Output the [x, y] coordinate of the center of the cell containing the given text.  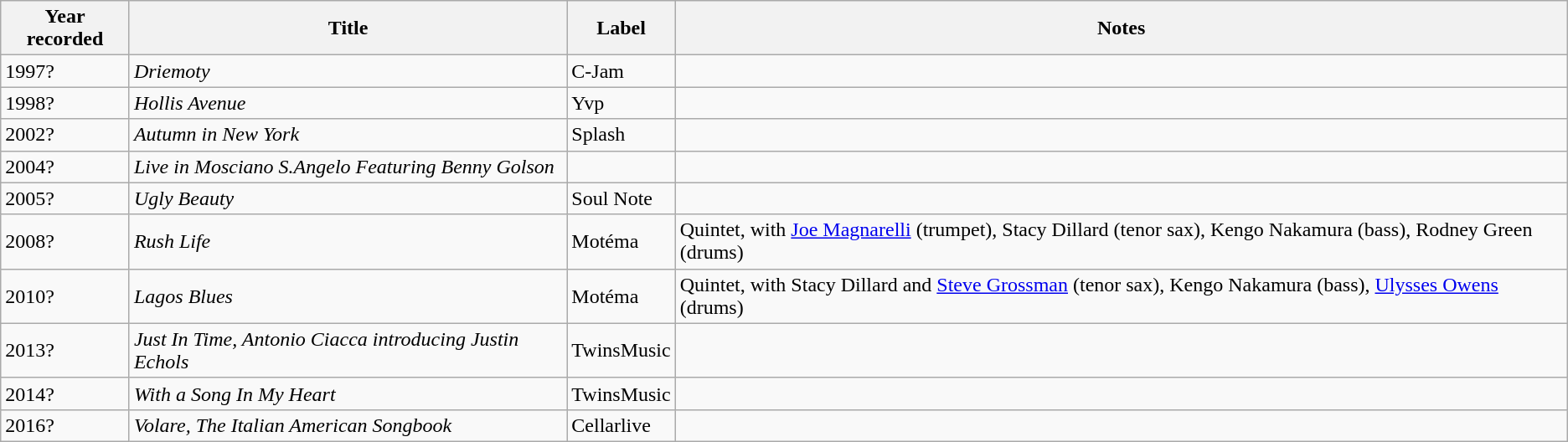
Splash [622, 135]
2004? [65, 167]
Live in Mosciano S.Angelo Featuring Benny Golson [348, 167]
Rush Life [348, 241]
Lagos Blues [348, 296]
2013? [65, 350]
2008? [65, 241]
Driemoty [348, 71]
Quintet, with Joe Magnarelli (trumpet), Stacy Dillard (tenor sax), Kengo Nakamura (bass), Rodney Green (drums) [1121, 241]
Cellarlive [622, 425]
2010? [65, 296]
C-Jam [622, 71]
2002? [65, 135]
2014? [65, 393]
Quintet, with Stacy Dillard and Steve Grossman (tenor sax), Kengo Nakamura (bass), Ulysses Owens (drums) [1121, 296]
Notes [1121, 28]
Ugly Beauty [348, 198]
Volare, The Italian American Songbook [348, 425]
Yvp [622, 103]
Soul Note [622, 198]
Title [348, 28]
Hollis Avenue [348, 103]
2016? [65, 425]
Year recorded [65, 28]
With a Song In My Heart [348, 393]
1997? [65, 71]
1998? [65, 103]
2005? [65, 198]
Label [622, 28]
Autumn in New York [348, 135]
Just In Time, Antonio Ciacca introducing Justin Echols [348, 350]
